Locate the cell with the specified text and output its (X, Y) center coordinate. 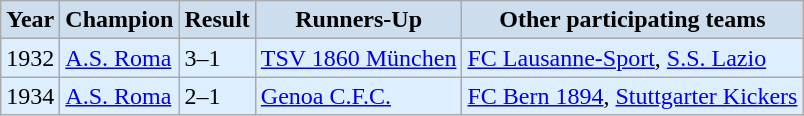
FC Lausanne-Sport, S.S. Lazio (632, 58)
Result (217, 20)
Other participating teams (632, 20)
Champion (120, 20)
1934 (30, 96)
Runners-Up (358, 20)
Year (30, 20)
TSV 1860 München (358, 58)
FC Bern 1894, Stuttgarter Kickers (632, 96)
2–1 (217, 96)
Genoa C.F.C. (358, 96)
3–1 (217, 58)
1932 (30, 58)
